Detect which cell encompasses the target text, then output its [x, y] center coordinate. 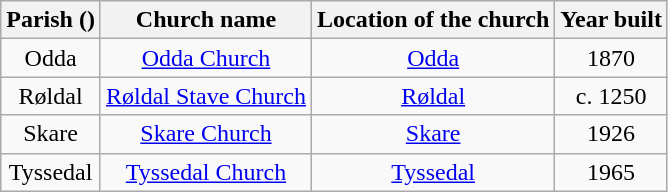
1926 [612, 134]
Røldal Stave Church [206, 96]
Church name [206, 20]
Parish () [51, 20]
1965 [612, 172]
Year built [612, 20]
Tyssedal Church [206, 172]
Skare Church [206, 134]
Location of the church [434, 20]
Odda Church [206, 58]
c. 1250 [612, 96]
1870 [612, 58]
